Return the [x, y] coordinate for the center point of the cell that contains the specified text.  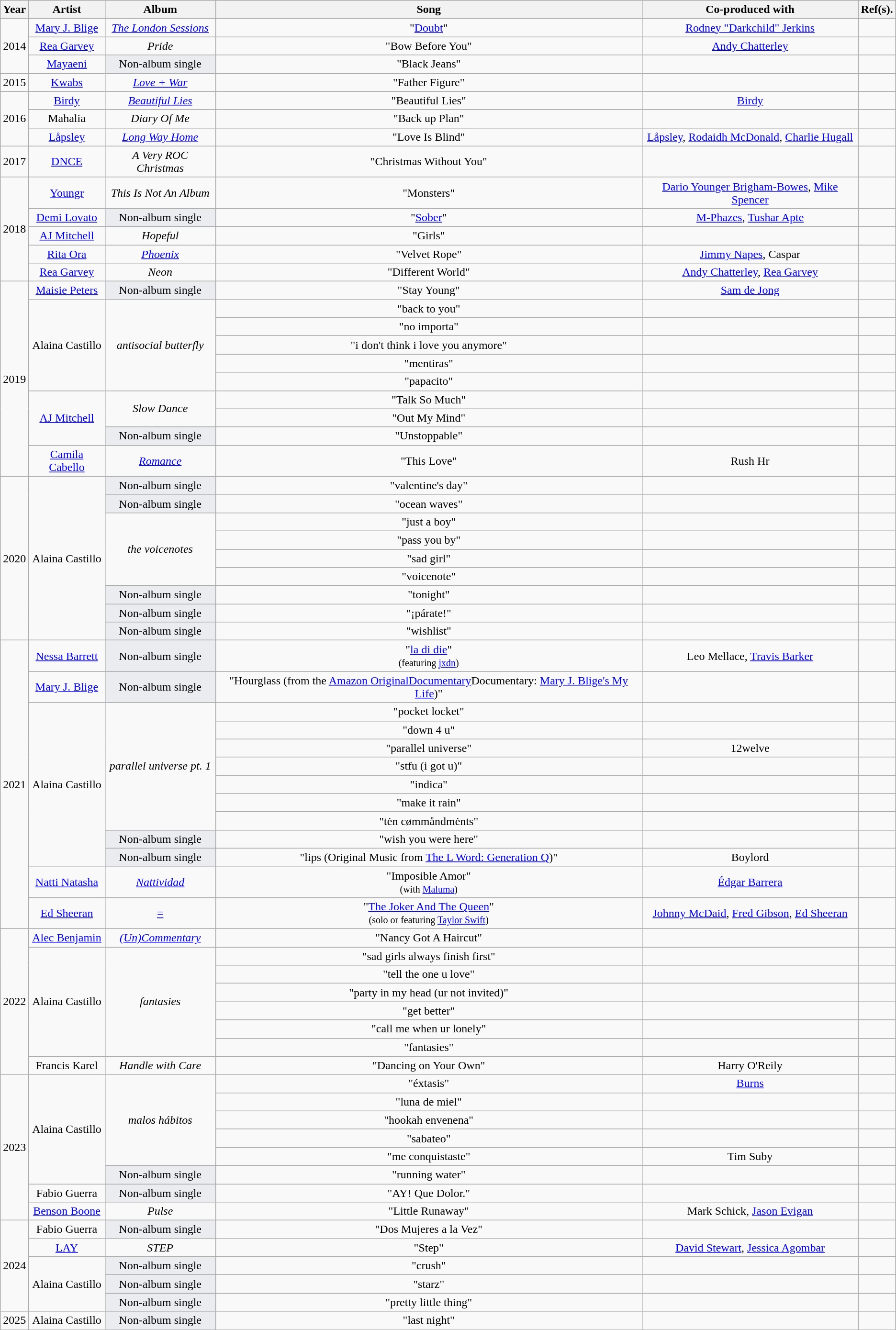
Sam de Jong [750, 291]
2019 [14, 379]
Mahalia [67, 119]
fantasies [160, 1002]
Romance [160, 460]
"pretty little thing" [429, 1302]
"valentine's day" [429, 485]
"Unstoppable" [429, 436]
Harry O'Reily [750, 1065]
"sad girls always finish first" [429, 956]
Mayaeni [67, 64]
The London Sessions [160, 28]
Rita Ora [67, 254]
"Black Jeans" [429, 64]
"starz" [429, 1284]
"luna de miel" [429, 1102]
Year [14, 10]
Alec Benjamin [67, 938]
"Girls" [429, 235]
"pocket locket" [429, 712]
2018 [14, 229]
"i don't think i love you anymore" [429, 345]
Boylord [750, 857]
2014 [14, 46]
"AY! Que Dolor." [429, 1193]
"The Joker And The Queen"(solo or featuring Taylor Swift) [429, 913]
"down 4 u" [429, 730]
Burns [750, 1084]
"pass you by" [429, 540]
"Christmas Without You" [429, 162]
"Bow Before You" [429, 46]
Nattividad [160, 882]
"back to you" [429, 309]
"get better" [429, 1011]
Nessa Barrett [67, 656]
"Hourglass (from the Amazon OriginalDocumentaryDocumentary: Mary J. Blige's My Life)" [429, 687]
"Out My Mind" [429, 418]
2017 [14, 162]
Édgar Barrera [750, 882]
DNCE [67, 162]
parallel universe pt. 1 [160, 766]
Benson Boone [67, 1211]
Camila Cabello [67, 460]
"Father Figure" [429, 82]
Natti Natasha [67, 882]
"sabateo" [429, 1138]
2025 [14, 1320]
"Different World" [429, 272]
2015 [14, 82]
"sad girl" [429, 559]
"hookah envenena" [429, 1120]
Artist [67, 10]
Kwabs [67, 82]
Jimmy Napes, Caspar [750, 254]
"parallel universe" [429, 748]
"Velvet Rope" [429, 254]
Låpsley, Rodaidh McDonald, Charlie Hugall [750, 137]
Pulse [160, 1211]
"Nancy Got A Haircut" [429, 938]
Hopeful [160, 235]
Beautiful Lies [160, 101]
David Stewart, Jessica Agombar [750, 1248]
2024 [14, 1266]
"me conquistaste" [429, 1156]
STEP [160, 1248]
2016 [14, 119]
"wish you were here" [429, 839]
Ed Sheeran [67, 913]
the voicenotes [160, 549]
"Back up Plan" [429, 119]
Phoenix [160, 254]
2022 [14, 1002]
Demi Lovato [67, 217]
2021 [14, 785]
Long Way Home [160, 137]
Ref(s). [877, 10]
"ocean waves" [429, 503]
Co-produced with [750, 10]
"papacito" [429, 381]
12welve [750, 748]
Låpsley [67, 137]
Tim Suby [750, 1156]
"Imposible Amor"(with Maluma) [429, 882]
Leo Mellace, Travis Barker [750, 656]
"Step" [429, 1248]
antisocial butterfly [160, 345]
Francis Karel [67, 1065]
"wishlist" [429, 631]
Slow Dance [160, 409]
Song [429, 10]
Rodney "Darkchild" Jerkins [750, 28]
"Love Is Blind" [429, 137]
"tonight" [429, 595]
"voicenote" [429, 577]
M-Phazes, Tushar Apte [750, 217]
"tell the one u love" [429, 974]
"no importa" [429, 327]
"tėn cømmåndmėnts" [429, 821]
Rush Hr [750, 460]
"Monsters" [429, 192]
"stfu (i got u)" [429, 766]
LAY [67, 1248]
"running water" [429, 1174]
(Un)Commentary [160, 938]
"Dos Mujeres a la Vez" [429, 1229]
A Very ROC Christmas [160, 162]
Diary Of Me [160, 119]
"last night" [429, 1320]
2020 [14, 558]
"just a boy" [429, 522]
"Sober" [429, 217]
Love + War [160, 82]
"Little Runaway" [429, 1211]
"la di die"(featuring jxdn) [429, 656]
Maisie Peters [67, 291]
"fantasies" [429, 1047]
"éxtasis" [429, 1084]
"crush" [429, 1266]
Andy Chatterley, Rea Garvey [750, 272]
Mark Schick, Jason Evigan [750, 1211]
malos hábitos [160, 1120]
"indica" [429, 784]
Johnny McDaid, Fred Gibson, Ed Sheeran [750, 913]
Neon [160, 272]
= [160, 913]
"mentiras" [429, 363]
"call me when ur lonely" [429, 1029]
This Is Not An Album [160, 192]
2023 [14, 1147]
Dario Younger Brigham-Bowes, Mike Spencer [750, 192]
Youngr [67, 192]
"Talk So Much" [429, 400]
Handle with Care [160, 1065]
"¡párate!" [429, 613]
"This Love" [429, 460]
"Dancing on Your Own" [429, 1065]
"lips (Original Music from The L Word: Generation Q)" [429, 857]
"party in my head (ur not invited)" [429, 993]
Pride [160, 46]
"Doubt" [429, 28]
Andy Chatterley [750, 46]
"Beautiful Lies" [429, 101]
Album [160, 10]
"make it rain" [429, 803]
"Stay Young" [429, 291]
